Detect which cell encompasses the target text, then output its [X, Y] center coordinate. 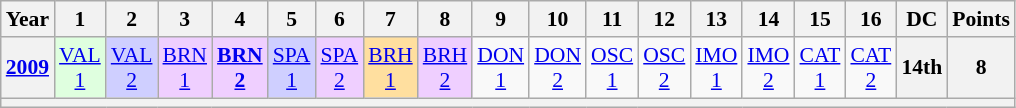
DON2 [558, 68]
13 [716, 19]
11 [612, 19]
16 [870, 19]
9 [500, 19]
12 [664, 19]
10 [558, 19]
BRH1 [390, 68]
IMO1 [716, 68]
BRH2 [446, 68]
CAT2 [870, 68]
5 [292, 19]
DON1 [500, 68]
3 [186, 19]
SPA2 [339, 68]
VAL1 [80, 68]
6 [339, 19]
OSC2 [664, 68]
Year [28, 19]
7 [390, 19]
2009 [28, 68]
VAL2 [132, 68]
1 [80, 19]
SPA1 [292, 68]
15 [820, 19]
14 [768, 19]
OSC1 [612, 68]
Points [981, 19]
14th [922, 68]
BRN2 [240, 68]
IMO2 [768, 68]
4 [240, 19]
DC [922, 19]
BRN1 [186, 68]
CAT1 [820, 68]
2 [132, 19]
